Find where the given text appears and provide that cell's center as (x, y) coordinate. 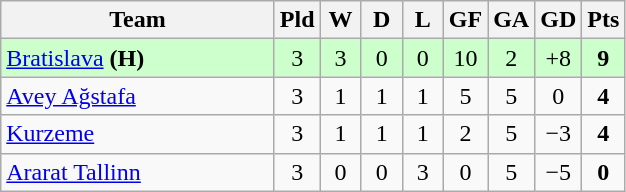
Bratislava (H) (138, 58)
GD (558, 20)
10 (465, 58)
L (422, 20)
−5 (558, 172)
Pld (297, 20)
D (382, 20)
Avey Ağstafa (138, 96)
W (340, 20)
GF (465, 20)
Team (138, 20)
9 (604, 58)
GA (512, 20)
−3 (558, 134)
+8 (558, 58)
Ararat Tallinn (138, 172)
Pts (604, 20)
Kurzeme (138, 134)
